Return [X, Y] of the center of cell containing provided text 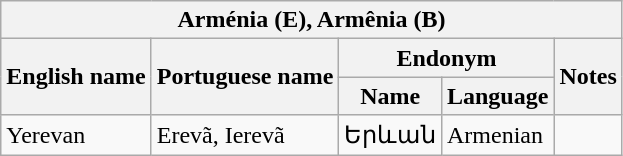
Arménia (E), Armênia (B) [312, 20]
Endonym [446, 58]
Language [497, 96]
Armenian [497, 135]
English name [76, 77]
Portuguese name [245, 77]
Erevã, Ierevã [245, 135]
Name [390, 96]
Երևան [390, 135]
Notes [588, 77]
Yerevan [76, 135]
